Determine the (x, y) coordinate at the center of the cell enclosing the given text.  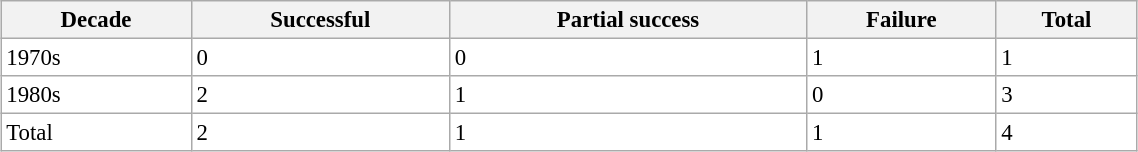
1980s (96, 95)
Partial success (628, 20)
4 (1066, 133)
Successful (320, 20)
3 (1066, 95)
Decade (96, 20)
1970s (96, 58)
Failure (902, 20)
